Identify which cell holds the provided text, then report its (X, Y) central coordinate. 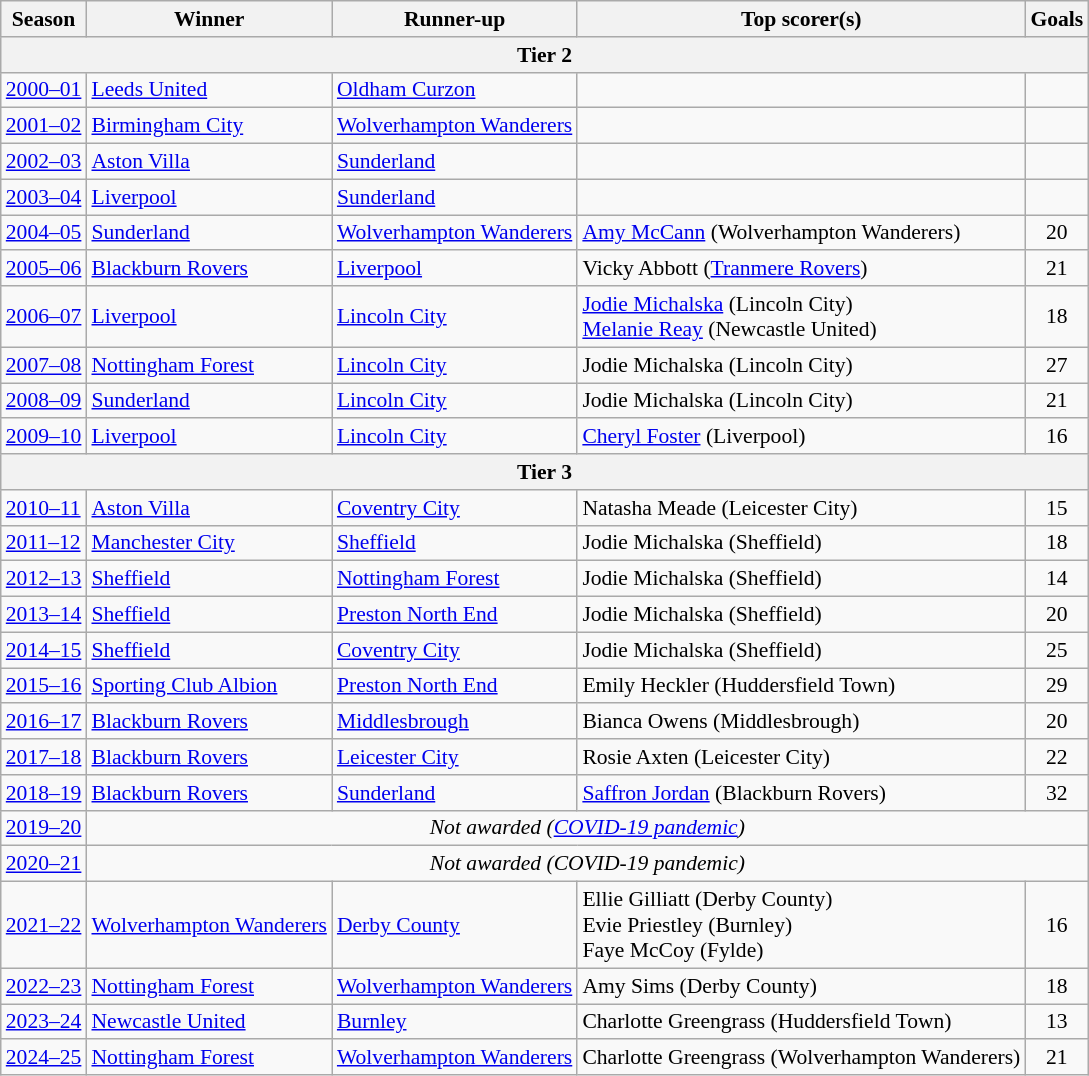
Cheryl Foster (Liverpool) (801, 437)
15 (1056, 508)
Rosie Axten (Leicester City) (801, 757)
2000–01 (44, 90)
Leeds United (208, 90)
2010–11 (44, 508)
Vicky Abbott (Tranmere Rovers) (801, 269)
Runner-up (454, 19)
13 (1056, 1022)
2004–05 (44, 233)
Charlotte Greengrass (Huddersfield Town) (801, 1022)
Season (44, 19)
Birmingham City (208, 126)
Manchester City (208, 543)
2024–25 (44, 1058)
Charlotte Greengrass (Wolverhampton Wanderers) (801, 1058)
Oldham Curzon (454, 90)
2013–14 (44, 615)
Bianca Owens (Middlesbrough) (801, 722)
2017–18 (44, 757)
2023–24 (44, 1022)
Amy McCann (Wolverhampton Wanderers) (801, 233)
2008–09 (44, 401)
Ellie Gilliatt (Derby County) Evie Priestley (Burnley) Faye McCoy (Fylde) (801, 926)
27 (1056, 365)
22 (1056, 757)
Top scorer(s) (801, 19)
Sporting Club Albion (208, 686)
14 (1056, 579)
Burnley (454, 1022)
Leicester City (454, 757)
29 (1056, 686)
2020–21 (44, 864)
2002–03 (44, 162)
Newcastle United (208, 1022)
2016–17 (44, 722)
2007–08 (44, 365)
2022–23 (44, 986)
2003–04 (44, 197)
2014–15 (44, 650)
2001–02 (44, 126)
2012–13 (44, 579)
Natasha Meade (Leicester City) (801, 508)
Middlesbrough (454, 722)
Emily Heckler (Huddersfield Town) (801, 686)
Jodie Michalska (Lincoln City) Melanie Reay (Newcastle United) (801, 316)
25 (1056, 650)
Winner (208, 19)
2006–07 (44, 316)
Amy Sims (Derby County) (801, 986)
Tier 3 (544, 472)
Derby County (454, 926)
2019–20 (44, 828)
Saffron Jordan (Blackburn Rovers) (801, 793)
Goals (1056, 19)
2021–22 (44, 926)
2005–06 (44, 269)
2011–12 (44, 543)
2018–19 (44, 793)
2015–16 (44, 686)
32 (1056, 793)
Tier 2 (544, 55)
2009–10 (44, 437)
